Identify which cell holds the provided text, then report its (X, Y) central coordinate. 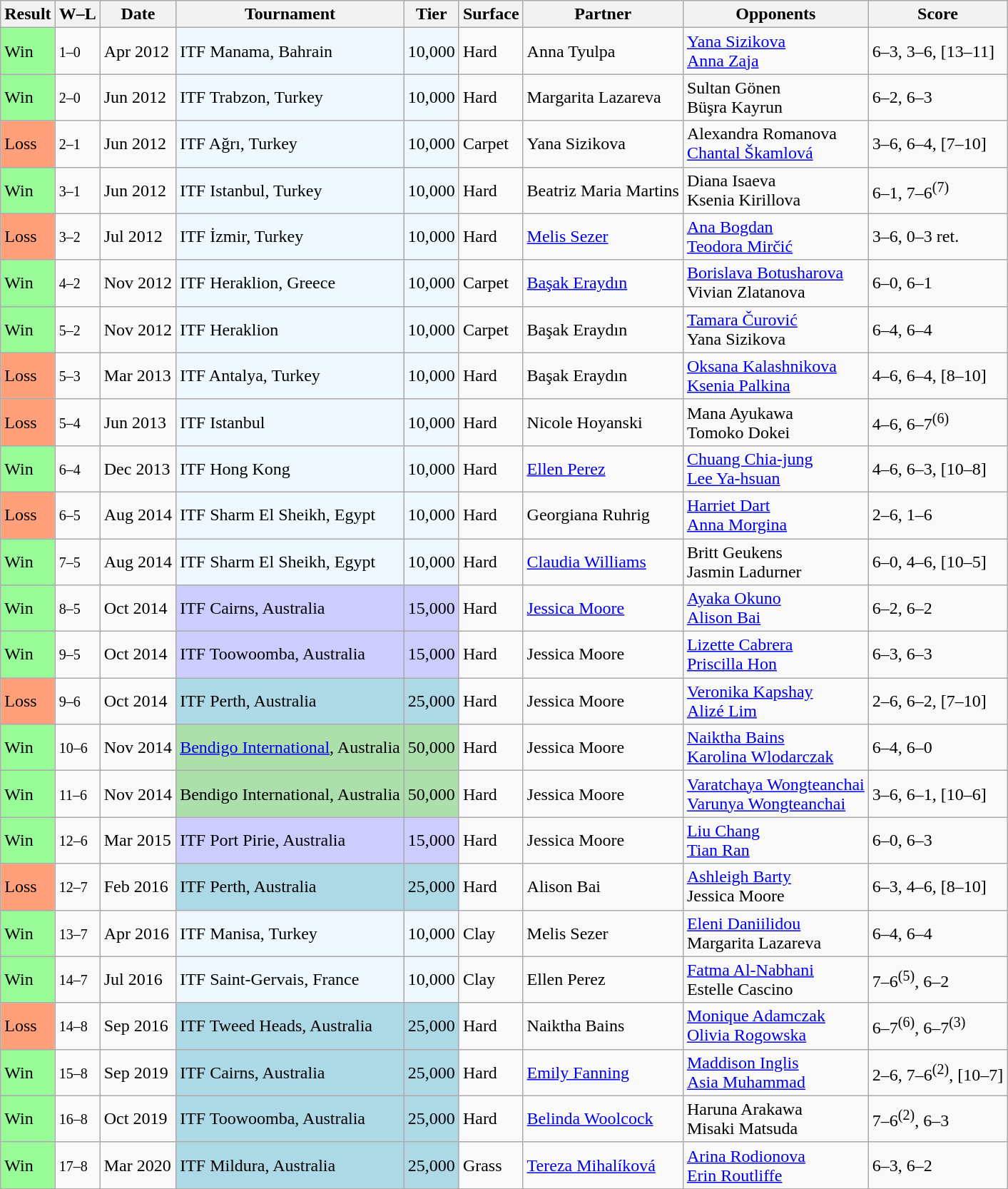
Feb 2016 (138, 886)
Liu Chang Tian Ran (775, 841)
Naiktha Bains Karolina Wlodarczak (775, 748)
Jun 2013 (138, 423)
3–1 (77, 190)
11–6 (77, 794)
Britt Geukens Jasmin Ladurner (775, 561)
9–5 (77, 655)
6–7(6), 6–7(3) (937, 1026)
Veronika Kapshay Alizé Lim (775, 701)
6–2, 6–3 (937, 97)
6–0, 4–6, [10–5] (937, 561)
ITF Manama, Bahrain (290, 51)
2–6, 6–2, [7–10] (937, 701)
12–7 (77, 886)
Anna Tyulpa (603, 51)
ITF Port Pirie, Australia (290, 841)
6–3, 6–2 (937, 1165)
12–6 (77, 841)
Tier (431, 14)
Mar 2013 (138, 375)
Monique Adamczak Olivia Rogowska (775, 1026)
Sep 2016 (138, 1026)
5–2 (77, 330)
Oksana Kalashnikova Ksenia Palkina (775, 375)
Partner (603, 14)
Maddison Inglis Asia Muhammad (775, 1072)
5–4 (77, 423)
4–6, 6–3, [10–8] (937, 468)
Diana Isaeva Ksenia Kirillova (775, 190)
ITF Manisa, Turkey (290, 934)
Sultan Gönen Büşra Kayrun (775, 97)
17–8 (77, 1165)
ITF Antalya, Turkey (290, 375)
5–3 (77, 375)
8–5 (77, 608)
Tournament (290, 14)
ITF Saint-Gervais, France (290, 979)
3–6, 6–1, [10–6] (937, 794)
Jul 2012 (138, 237)
9–6 (77, 701)
ITF Hong Kong (290, 468)
Varatchaya Wongteanchai Varunya Wongteanchai (775, 794)
Yana Sizikova (603, 144)
4–6, 6–4, [8–10] (937, 375)
Belinda Woolcock (603, 1119)
Alison Bai (603, 886)
Tereza Mihalíková (603, 1165)
Sep 2019 (138, 1072)
Chuang Chia-jung Lee Ya-hsuan (775, 468)
Yana Sizikova Anna Zaja (775, 51)
3–6, 6–4, [7–10] (937, 144)
3–6, 0–3 ret. (937, 237)
Tamara Čurović Yana Sizikova (775, 330)
Date (138, 14)
Grass (491, 1165)
Alexandra Romanova Chantal Škamlová (775, 144)
Harriet Dart Anna Morgina (775, 515)
ITF Heraklion (290, 330)
ITF Istanbul, Turkey (290, 190)
16–8 (77, 1119)
Apr 2016 (138, 934)
ITF Istanbul (290, 423)
ITF Heraklion, Greece (290, 283)
Lizette Cabrera Priscilla Hon (775, 655)
6–1, 7–6(7) (937, 190)
Georgiana Ruhrig (603, 515)
3–2 (77, 237)
6–2, 6–2 (937, 608)
4–6, 6–7(6) (937, 423)
2–1 (77, 144)
Score (937, 14)
6–3, 4–6, [8–10] (937, 886)
Mana Ayukawa Tomoko Dokei (775, 423)
Eleni Daniilidou Margarita Lazareva (775, 934)
Surface (491, 14)
6–4 (77, 468)
ITF Mildura, Australia (290, 1165)
Opponents (775, 14)
14–7 (77, 979)
6–3, 3–6, [13–11] (937, 51)
7–5 (77, 561)
Mar 2020 (138, 1165)
4–2 (77, 283)
10–6 (77, 748)
Apr 2012 (138, 51)
1–0 (77, 51)
6–3, 6–3 (937, 655)
Borislava Botusharova Vivian Zlatanova (775, 283)
Claudia Williams (603, 561)
W–L (77, 14)
Margarita Lazareva (603, 97)
6–4, 6–0 (937, 748)
Arina Rodionova Erin Routliffe (775, 1165)
Jul 2016 (138, 979)
2–0 (77, 97)
6–0, 6–1 (937, 283)
13–7 (77, 934)
Ashleigh Barty Jessica Moore (775, 886)
7–6(5), 6–2 (937, 979)
2–6, 1–6 (937, 515)
Emily Fanning (603, 1072)
Oct 2019 (138, 1119)
ITF Trabzon, Turkey (290, 97)
Haruna Arakawa Misaki Matsuda (775, 1119)
6–0, 6–3 (937, 841)
15–8 (77, 1072)
Ana Bogdan Teodora Mirčić (775, 237)
Nicole Hoyanski (603, 423)
Beatriz Maria Martins (603, 190)
7–6(2), 6–3 (937, 1119)
Fatma Al-Nabhani Estelle Cascino (775, 979)
ITF Ağrı, Turkey (290, 144)
Result (28, 14)
ITF İzmir, Turkey (290, 237)
Mar 2015 (138, 841)
14–8 (77, 1026)
Dec 2013 (138, 468)
ITF Tweed Heads, Australia (290, 1026)
Naiktha Bains (603, 1026)
Ayaka Okuno Alison Bai (775, 608)
6–5 (77, 515)
2–6, 7–6(2), [10–7] (937, 1072)
